Find where the given text appears and provide that cell's center as [x, y] coordinate. 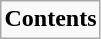
Contents [50, 18]
